Find where the given text appears and provide that cell's center as [X, Y] coordinate. 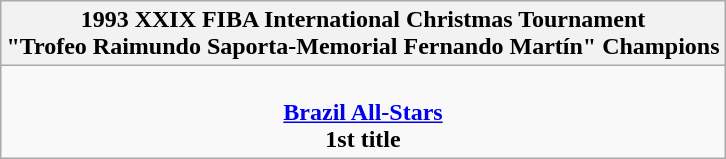
1993 XXIX FIBA International Christmas Tournament"Trofeo Raimundo Saporta-Memorial Fernando Martín" Champions [363, 34]
Brazil All-Stars1st title [363, 112]
